Find where the given text appears and provide that cell's center as [x, y] coordinate. 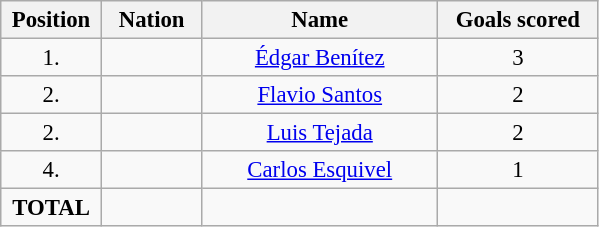
Name [320, 20]
TOTAL [52, 208]
3 [518, 58]
4. [52, 170]
Édgar Benítez [320, 58]
Goals scored [518, 20]
Luis Tejada [320, 133]
Carlos Esquivel [320, 170]
Flavio Santos [320, 95]
1. [52, 58]
Nation [152, 20]
1 [518, 170]
Position [52, 20]
